From the cell containing the given text, extract its center point as [x, y] coordinate. 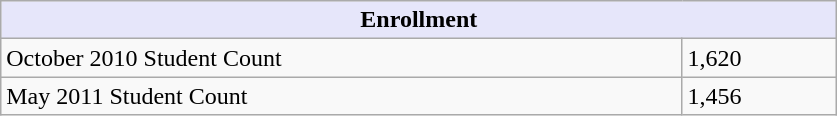
October 2010 Student Count [342, 58]
Enrollment [419, 20]
1,620 [760, 58]
May 2011 Student Count [342, 96]
1,456 [760, 96]
